Provide the (x, y) coordinate of the cell's center where the given text is located.  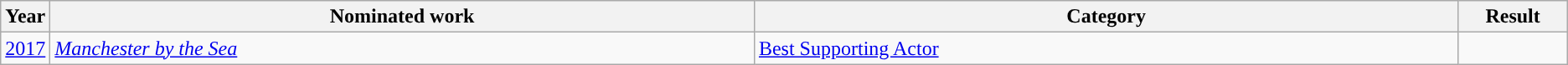
Category (1106, 17)
2017 (25, 48)
Manchester by the Sea (402, 48)
Nominated work (402, 17)
Year (25, 17)
Best Supporting Actor (1106, 48)
Result (1513, 17)
